Detect which cell encompasses the target text, then output its [x, y] center coordinate. 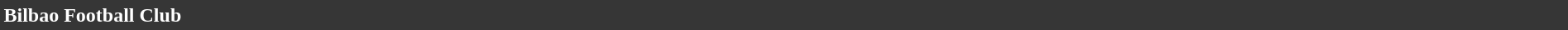
Bilbao Football Club [784, 15]
